Scan for the cell matching the given text and deliver its [x, y] coordinate at center. 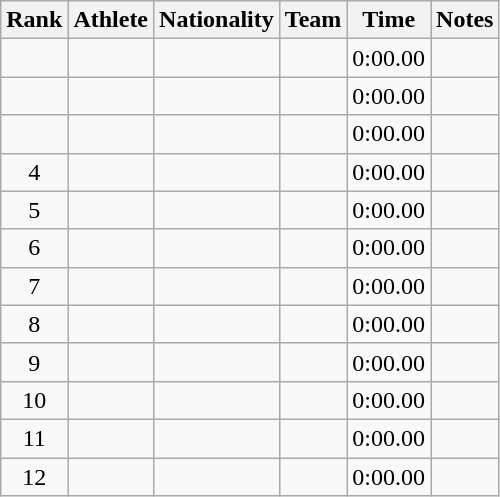
6 [34, 248]
8 [34, 324]
Team [313, 20]
4 [34, 172]
Notes [465, 20]
Time [389, 20]
Athlete [111, 20]
11 [34, 438]
7 [34, 286]
12 [34, 477]
9 [34, 362]
10 [34, 400]
5 [34, 210]
Nationality [217, 20]
Rank [34, 20]
